Return the (x, y) coordinate for the center point of the cell that contains the specified text.  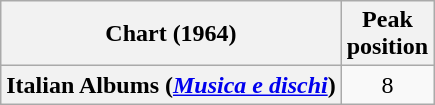
8 (387, 85)
Chart (1964) (171, 34)
Peakposition (387, 34)
Italian Albums (Musica e dischi) (171, 85)
